Determine the (X, Y) coordinate at the center of the cell enclosing the given text.  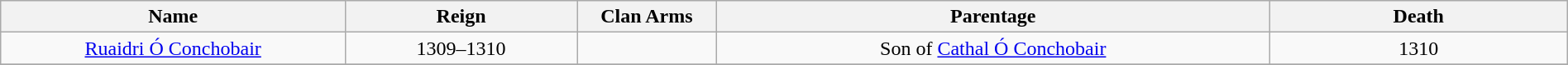
Death (1418, 17)
1309–1310 (461, 48)
Reign (461, 17)
Name (174, 17)
1310 (1418, 48)
Son of Cathal Ó Conchobair (992, 48)
Parentage (992, 17)
Clan Arms (647, 17)
Ruaidri Ó Conchobair (174, 48)
